Locate the cell with the specified text and output its [X, Y] center coordinate. 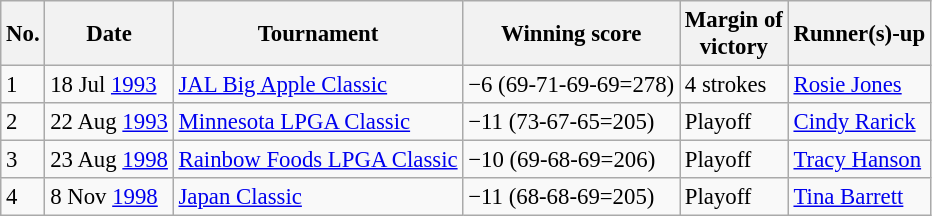
Date [109, 34]
Margin ofvictory [734, 34]
4 [23, 197]
Cindy Rarick [859, 122]
−11 (68-68-69=205) [572, 197]
Japan Classic [318, 197]
8 Nov 1998 [109, 197]
4 strokes [734, 85]
Tournament [318, 34]
Tina Barrett [859, 197]
No. [23, 34]
Winning score [572, 34]
−11 (73-67-65=205) [572, 122]
1 [23, 85]
−6 (69-71-69-69=278) [572, 85]
Tracy Hanson [859, 160]
3 [23, 160]
23 Aug 1998 [109, 160]
22 Aug 1993 [109, 122]
2 [23, 122]
Rainbow Foods LPGA Classic [318, 160]
Runner(s)-up [859, 34]
Rosie Jones [859, 85]
JAL Big Apple Classic [318, 85]
18 Jul 1993 [109, 85]
−10 (69-68-69=206) [572, 160]
Minnesota LPGA Classic [318, 122]
